Return the (X, Y) coordinate for the center point of the cell that contains the specified text.  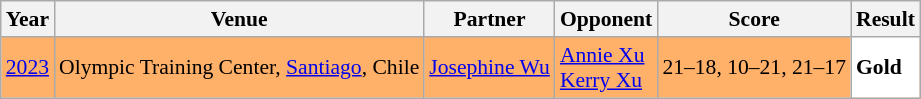
2023 (28, 68)
Olympic Training Center, Santiago, Chile (239, 68)
Josephine Wu (490, 68)
Year (28, 19)
Partner (490, 19)
Result (886, 19)
21–18, 10–21, 21–17 (754, 68)
Gold (886, 68)
Opponent (606, 19)
Venue (239, 19)
Annie Xu Kerry Xu (606, 68)
Score (754, 19)
